Output the (X, Y) coordinate of the center of the cell containing the given text.  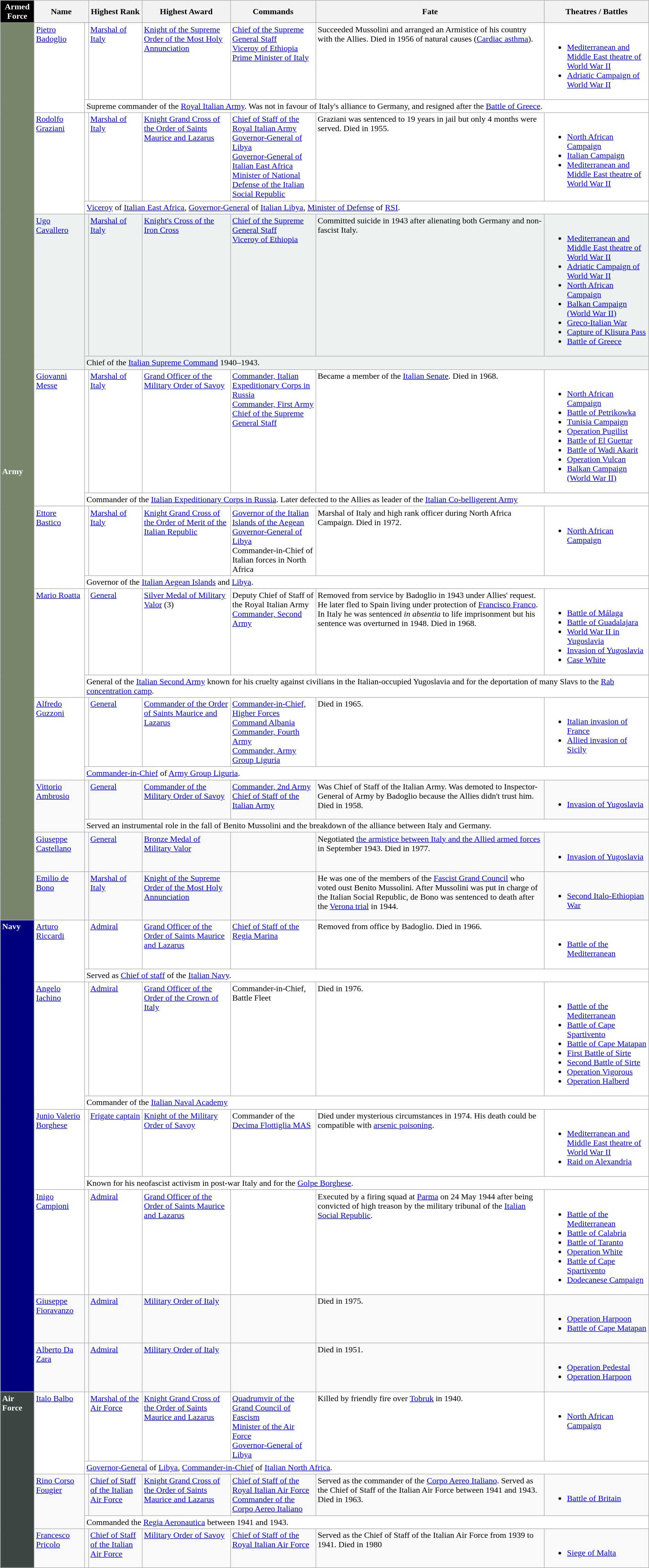
Frigate captain (115, 1143)
Served as Chief of staff of the Italian Navy. (367, 975)
Died in 1965. (430, 732)
Commander of the Decima Flottiglia MAS (273, 1143)
Succeeded Mussolini and arranged an Armistice of his country with the Allies. Died in 1956 of natural causes (Cardiac asthma). (430, 61)
Angelo Iachino (60, 1045)
Died in 1976. (430, 1039)
Armed Force (17, 12)
Inigo Campioni (60, 1242)
Became a member of the Italian Senate. Died in 1968. (430, 431)
Chief of Staff of the Regia Marina (273, 944)
Vittorio Ambrosio (60, 806)
Commander-in-Chief, Higher Forces Command AlbaniaCommander, Fourth ArmyCommander, Army Group Liguria (273, 732)
Knight of the Military Order of Savoy (187, 1143)
Giuseppe Castellano (60, 852)
Known for his neofascist activism in post-war Italy and for the Golpe Borghese. (367, 1183)
Battle of Britain (596, 1495)
Governor of the Italian Aegean Islands and Libya. (367, 582)
Emilio de Bono (60, 896)
Italian invasion of FranceAllied invasion of Sicily (596, 732)
Highest Award (187, 12)
Air Force (17, 1480)
Commander-in-Chief, Battle Fleet (273, 1039)
Military Order of Savoy (187, 1548)
Commanded the Regia Aeronautica between 1941 and 1943. (367, 1522)
Arturo Riccardi (60, 951)
Commander of the Military Order of Savoy (187, 800)
Chief of the Supreme General StaffViceroy of EthiopiaPrime Minister of Italy (273, 61)
Fate (430, 12)
Rino Corso Fougier (60, 1502)
Commander, 2nd ArmyChief of Staff of the Italian Army (273, 800)
Marshal of the Air Force (115, 1426)
Negotiated the armistice between Italy and the Allied armed forces in September 1943. Died in 1977. (430, 852)
Deputy Chief of Staff of the Royal Italian ArmyCommander, Second Army (273, 632)
Mario Roatta (60, 643)
Siege of Malta (596, 1548)
Italo Balbo (60, 1433)
Army (17, 472)
Served an instrumental role in the fall of Benito Mussolini and the breakdown of the alliance between Italy and Germany. (367, 826)
Died in 1951. (430, 1367)
Removed from office by Badoglio. Died in 1966. (430, 944)
Died in 1975. (430, 1319)
Rodolfo Graziani (60, 163)
Knight's Cross of the Iron Cross (187, 285)
Commander of the Italian Naval Academy (367, 1103)
Mediterranean and Middle East theatre of World War IIAdriatic Campaign of World War II (596, 61)
Served as the Chief of Staff of the Italian Air Force from 1939 to 1941. Died in 1980 (430, 1548)
Executed by a firing squad at Parma on 24 May 1944 after being convicted of high treason by the military tribunal of the Italian Social Republic. (430, 1242)
Silver Medal of Military Valor (3) (187, 632)
Bronze Medal of Military Valor (187, 852)
Battle of the Mediterranean (596, 944)
Was Chief of Staff of the Italian Army. Was demoted to Inspector-General of Army by Badoglio because the Allies didn't trust him. Died in 1958. (430, 800)
Name (62, 12)
Francesco Pricolo (60, 1548)
Chief of the Supreme General StaffViceroy of Ethiopia (273, 285)
Served as the commander of the Corpo Aereo Italiano. Served as the Chief of Staff of the Italian Air Force between 1941 and 1943. Died in 1963. (430, 1495)
Alberto Da Zara (60, 1367)
North African CampaignItalian CampaignMediterranean and Middle East theatre of World War II (596, 157)
Chief of the Italian Supreme Command 1940–1943. (367, 363)
Died under mysterious circumstances in 1974. His death could be compatible with arsenic poisoning. (430, 1143)
Viceroy of Italian East Africa, Governor-General of Italian Libya, Minister of Defense of RSI. (367, 207)
Operation HarpoonBattle of Cape Matapan (596, 1319)
Theatres / Battles (596, 12)
Supreme commander of the Royal Italian Army. Was not in favour of Italy's alliance to Germany, and resigned after the Battle of Greece. (367, 106)
Marshal of Italy and high rank officer during North Africa Campaign. Died in 1972. (430, 541)
Ettore Bastico (60, 547)
Grand Officer of the Military Order of Savoy (187, 431)
Highest Rank (115, 12)
Committed suicide in 1943 after alienating both Germany and non-fascist Italy. (430, 285)
Killed by friendly fire over Tobruk in 1940. (430, 1426)
Operation PedestalOperation Harpoon (596, 1367)
Giuseppe Fioravanzo (60, 1319)
Mediterranean and Middle East theatre of World War IIRaid on Alexandria (596, 1143)
Chief of Staff of the Royal Italian Air Force (273, 1548)
Giovanni Messe (60, 438)
Battle of MálagaBattle of GuadalajaraWorld War II in YugoslaviaInvasion of YugoslaviaCase White (596, 632)
Grand Officer of the Order of the Crown of Italy (187, 1039)
Knight Grand Cross of the Order of Merit of the Italian Republic (187, 541)
Commander-in-Chief of Army Group Liguria. (367, 773)
Battle of the MediterraneanBattle of CalabriaBattle of TarantoOperation WhiteBattle of Cape SpartiventoDodecanese Campaign (596, 1242)
Alfredo Guzzoni (60, 739)
Chief of Staff of the Royal Italian Air ForceCommander of the Corpo Aereo Italiano (273, 1495)
Governor-General of Libya, Commander-in-Chief of Italian North Africa. (367, 1468)
Second Italo-Ethiopian War (596, 896)
Junio Valerio Borghese (60, 1149)
Commander, Italian Expeditionary Corps in RussiaCommander, First ArmyChief of the Supreme General Staff (273, 431)
Pietro Badoglio (60, 68)
Governor of the Italian Islands of the AegeanGovernor-General of LibyaCommander-in-Chief of Italian forces in North Africa (273, 541)
Quadrumvir of the Grand Council of FascismMinister of the Air ForceGovernor-General of Libya (273, 1426)
Navy (17, 1156)
Graziani was sentenced to 19 years in jail but only 4 months were served. Died in 1955. (430, 157)
Commander of the Order of Saints Maurice and Lazarus (187, 732)
Ugo Cavallero (60, 292)
Commander of the Italian Expeditionary Corps in Russia. Later defected to the Allies as leader of the Italian Co-belligerent Army (367, 499)
Commands (273, 12)
